From the cell containing the given text, extract its center point as [X, Y] coordinate. 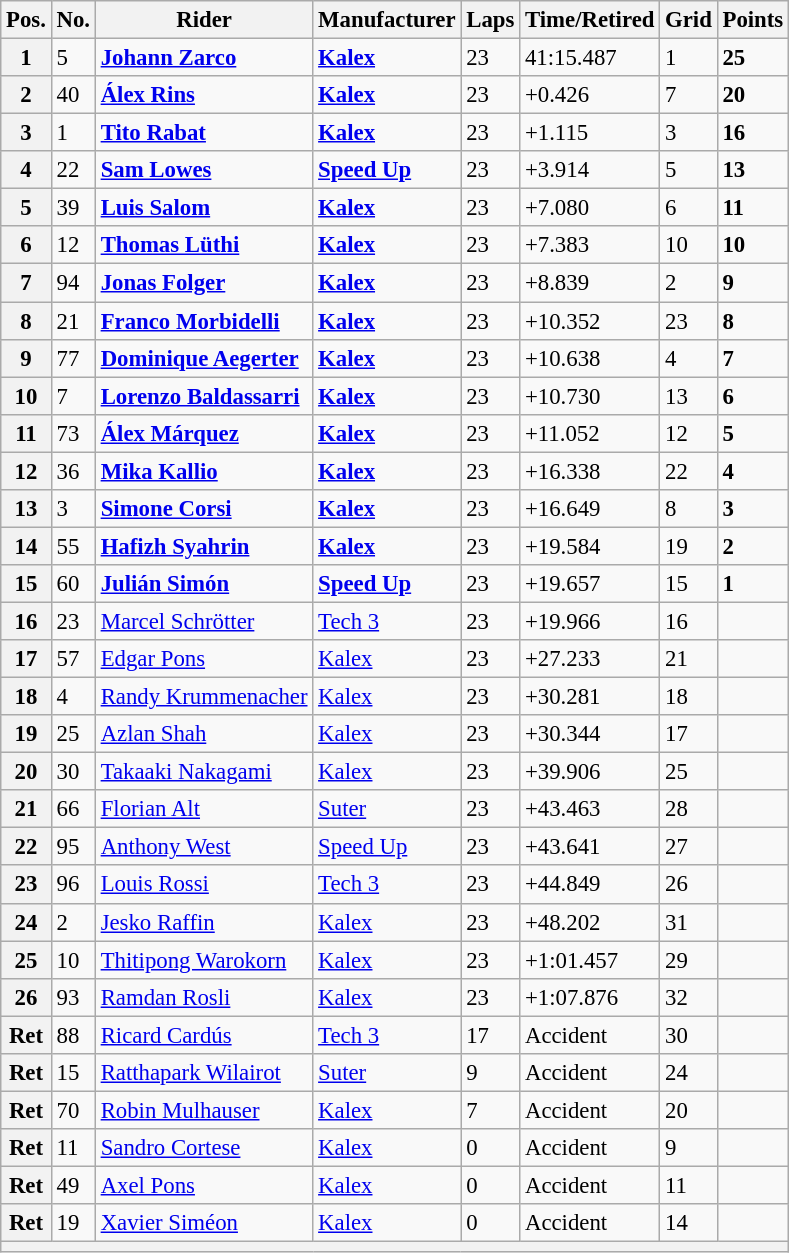
Simone Corsi [204, 509]
36 [73, 471]
93 [73, 997]
Sandro Cortese [204, 1148]
Time/Retired [590, 20]
40 [73, 95]
+0.426 [590, 95]
+48.202 [590, 922]
Takaaki Nakagami [204, 772]
Manufacturer [387, 20]
+39.906 [590, 772]
+16.338 [590, 471]
Anthony West [204, 847]
+1.115 [590, 133]
Ratthapark Wilairot [204, 1073]
41:15.487 [590, 58]
Robin Mulhauser [204, 1110]
+7.080 [590, 208]
88 [73, 1035]
32 [688, 997]
Rider [204, 20]
49 [73, 1185]
28 [688, 809]
+19.657 [590, 584]
+11.052 [590, 433]
Ramdan Rosli [204, 997]
Xavier Siméon [204, 1223]
77 [73, 358]
Axel Pons [204, 1185]
Tito Rabat [204, 133]
31 [688, 922]
Randy Krummenacher [204, 697]
Jesko Raffin [204, 922]
Edgar Pons [204, 659]
+10.730 [590, 396]
70 [73, 1110]
55 [73, 546]
+43.463 [590, 809]
73 [73, 433]
Ricard Cardús [204, 1035]
Franco Morbidelli [204, 321]
Grid [688, 20]
Johann Zarco [204, 58]
57 [73, 659]
Mika Kallio [204, 471]
+7.383 [590, 245]
95 [73, 847]
+3.914 [590, 170]
+1:01.457 [590, 960]
Thomas Lüthi [204, 245]
27 [688, 847]
+30.281 [590, 697]
Pos. [26, 20]
Julián Simón [204, 584]
+27.233 [590, 659]
+43.641 [590, 847]
29 [688, 960]
+8.839 [590, 283]
+10.352 [590, 321]
Álex Rins [204, 95]
No. [73, 20]
Álex Márquez [204, 433]
Luis Salom [204, 208]
+19.966 [590, 621]
+19.584 [590, 546]
Marcel Schrötter [204, 621]
60 [73, 584]
+1:07.876 [590, 997]
96 [73, 885]
39 [73, 208]
Jonas Folger [204, 283]
Lorenzo Baldassarri [204, 396]
+30.344 [590, 734]
94 [73, 283]
+10.638 [590, 358]
Hafizh Syahrin [204, 546]
Azlan Shah [204, 734]
66 [73, 809]
Dominique Aegerter [204, 358]
Louis Rossi [204, 885]
+16.649 [590, 509]
+44.849 [590, 885]
Sam Lowes [204, 170]
Thitipong Warokorn [204, 960]
Points [752, 20]
Florian Alt [204, 809]
Laps [490, 20]
